Identify which cell holds the provided text, then report its [X, Y] central coordinate. 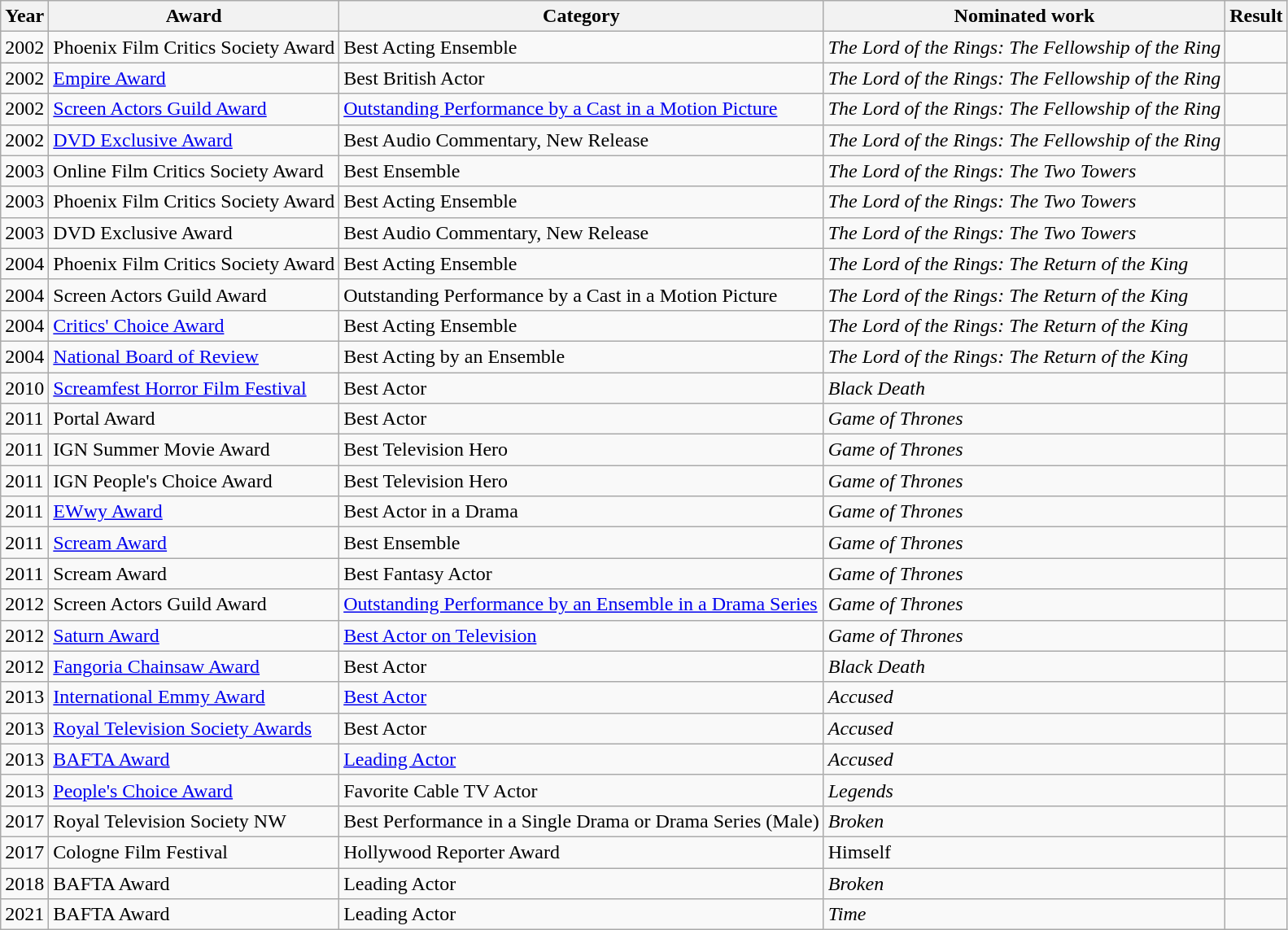
Outstanding Performance by an Ensemble in a Drama Series [582, 605]
Empire Award [194, 78]
People's Choice Award [194, 790]
2010 [24, 388]
Fangoria Chainsaw Award [194, 666]
Best British Actor [582, 78]
Favorite Cable TV Actor [582, 790]
Best Actor on Television [582, 635]
Year [24, 16]
Time [1024, 915]
Result [1256, 16]
Portal Award [194, 419]
2018 [24, 883]
Best Performance in a Single Drama or Drama Series (Male) [582, 821]
Cologne Film Festival [194, 852]
International Emmy Award [194, 697]
Online Film Critics Society Award [194, 171]
IGN People's Choice Award [194, 481]
Himself [1024, 852]
Royal Television Society Awards [194, 728]
Best Fantasy Actor [582, 574]
EWwy Award [194, 512]
Best Acting by an Ensemble [582, 356]
Saturn Award [194, 635]
2021 [24, 915]
IGN Summer Movie Award [194, 450]
Category [582, 16]
Legends [1024, 790]
Award [194, 16]
Screamfest Horror Film Festival [194, 388]
Best Actor in a Drama [582, 512]
Critics' Choice Award [194, 325]
Nominated work [1024, 16]
National Board of Review [194, 356]
Royal Television Society NW [194, 821]
Hollywood Reporter Award [582, 852]
